Locate the cell with the specified text and output its (X, Y) center coordinate. 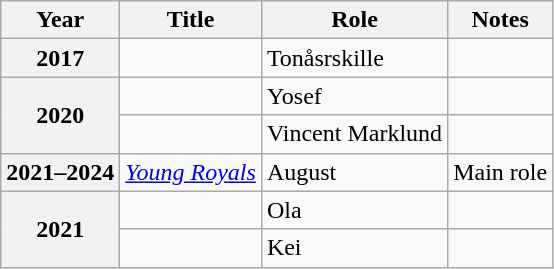
2017 (60, 58)
Tonåsrskille (354, 58)
Kei (354, 248)
Title (191, 20)
2021 (60, 229)
August (354, 172)
2021–2024 (60, 172)
Young Royals (191, 172)
Ola (354, 210)
Main role (500, 172)
Year (60, 20)
Yosef (354, 96)
Role (354, 20)
Notes (500, 20)
2020 (60, 115)
Vincent Marklund (354, 134)
